For the text-containing cell, return its midpoint in (X, Y) coordinate format. 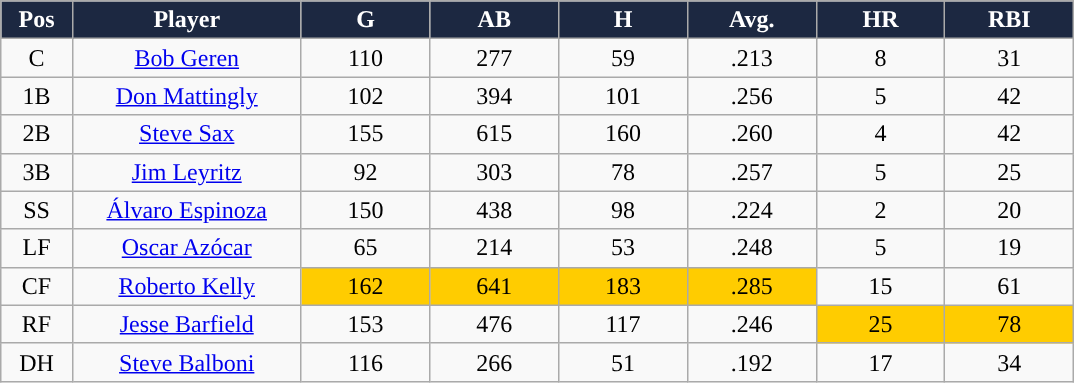
20 (1010, 210)
476 (494, 324)
162 (366, 286)
RBI (1010, 20)
Player (186, 20)
.260 (752, 134)
53 (624, 248)
.257 (752, 172)
Jesse Barfield (186, 324)
1B (37, 96)
34 (1010, 362)
AB (494, 20)
2B (37, 134)
Steve Sax (186, 134)
101 (624, 96)
SS (37, 210)
98 (624, 210)
DH (37, 362)
Álvaro Espinoza (186, 210)
117 (624, 324)
3B (37, 172)
4 (880, 134)
214 (494, 248)
19 (1010, 248)
160 (624, 134)
61 (1010, 286)
116 (366, 362)
.285 (752, 286)
RF (37, 324)
C (37, 58)
102 (366, 96)
.192 (752, 362)
8 (880, 58)
65 (366, 248)
Oscar Azócar (186, 248)
153 (366, 324)
Roberto Kelly (186, 286)
HR (880, 20)
Avg. (752, 20)
110 (366, 58)
.224 (752, 210)
15 (880, 286)
.256 (752, 96)
394 (494, 96)
Bob Geren (186, 58)
31 (1010, 58)
92 (366, 172)
51 (624, 362)
266 (494, 362)
183 (624, 286)
.246 (752, 324)
LF (37, 248)
CF (37, 286)
Pos (37, 20)
.248 (752, 248)
641 (494, 286)
303 (494, 172)
.213 (752, 58)
H (624, 20)
277 (494, 58)
Steve Balboni (186, 362)
2 (880, 210)
150 (366, 210)
G (366, 20)
59 (624, 58)
Don Mattingly (186, 96)
Jim Leyritz (186, 172)
17 (880, 362)
155 (366, 134)
615 (494, 134)
438 (494, 210)
